Locate the cell with the specified text and output its [x, y] center coordinate. 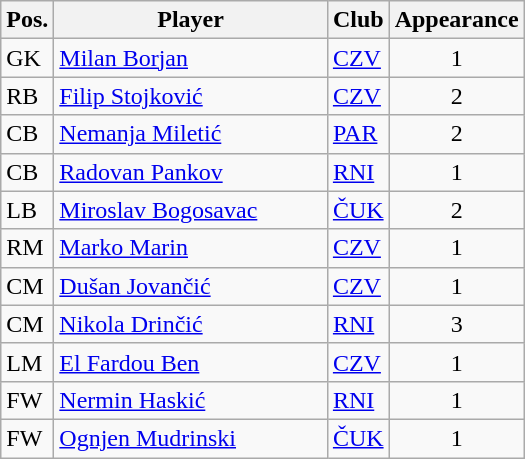
Club [358, 20]
Marko Marin [191, 248]
Radovan Pankov [191, 172]
El Fardou Ben [191, 362]
Ognjen Mudrinski [191, 438]
Milan Borjan [191, 58]
GK [28, 58]
RB [28, 96]
3 [456, 324]
LM [28, 362]
Nermin Haskić [191, 400]
Miroslav Bogosavac [191, 210]
Appearance [456, 20]
PAR [358, 134]
RM [28, 248]
Player [191, 20]
Nikola Drinčić [191, 324]
Filip Stojković [191, 96]
LB [28, 210]
Dušan Jovančić [191, 286]
Pos. [28, 20]
Nemanja Miletić [191, 134]
